Extract the (X, Y) coordinate from the center of the cell holding the provided text.  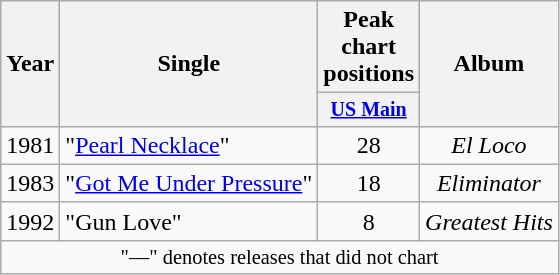
Single (189, 64)
Peak chart positions (369, 47)
8 (369, 221)
1981 (30, 145)
18 (369, 183)
Eliminator (490, 183)
"Gun Love" (189, 221)
"Got Me Under Pressure" (189, 183)
US Main (369, 110)
El Loco (490, 145)
1983 (30, 183)
Year (30, 64)
"Pearl Necklace" (189, 145)
Greatest Hits (490, 221)
Album (490, 64)
28 (369, 145)
1992 (30, 221)
"—" denotes releases that did not chart (280, 257)
